Determine the (X, Y) coordinate at the center of the cell enclosing the given text.  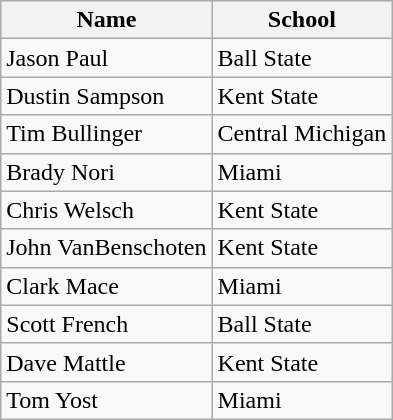
Dave Mattle (106, 362)
Tim Bullinger (106, 134)
Tom Yost (106, 400)
Brady Nori (106, 172)
Jason Paul (106, 58)
School (302, 20)
Clark Mace (106, 286)
Dustin Sampson (106, 96)
Scott French (106, 324)
Name (106, 20)
John VanBenschoten (106, 248)
Central Michigan (302, 134)
Chris Welsch (106, 210)
